Output the [X, Y] coordinate of the center of the cell containing the given text.  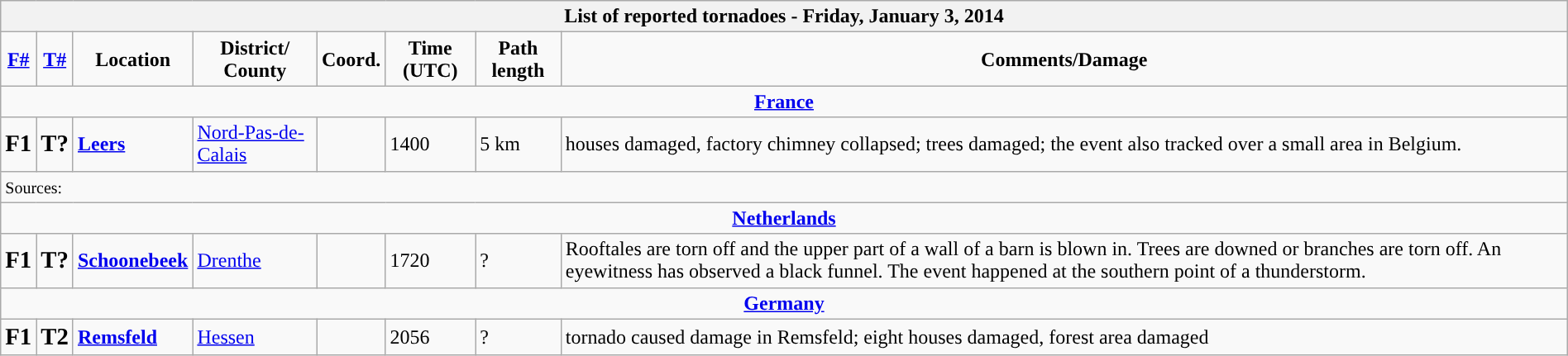
T# [55, 59]
Drenthe [255, 261]
Remsfeld [132, 337]
2056 [430, 337]
1400 [430, 144]
Germany [784, 303]
tornado caused damage in Remsfeld; eight houses damaged, forest area damaged [1064, 337]
Location [132, 59]
houses damaged, factory chimney collapsed; trees damaged; the event also tracked over a small area in Belgium. [1064, 144]
Schoonebeek [132, 261]
France [784, 102]
Hessen [255, 337]
Netherlands [784, 218]
List of reported tornadoes - Friday, January 3, 2014 [784, 17]
Leers [132, 144]
District/County [255, 59]
1720 [430, 261]
Nord-Pas-de-Calais [255, 144]
Path length [519, 59]
T2 [55, 337]
F# [18, 59]
Sources: [784, 187]
Time (UTC) [430, 59]
5 km [519, 144]
Coord. [351, 59]
Comments/Damage [1064, 59]
